From the cell containing the given text, extract its center point as (x, y) coordinate. 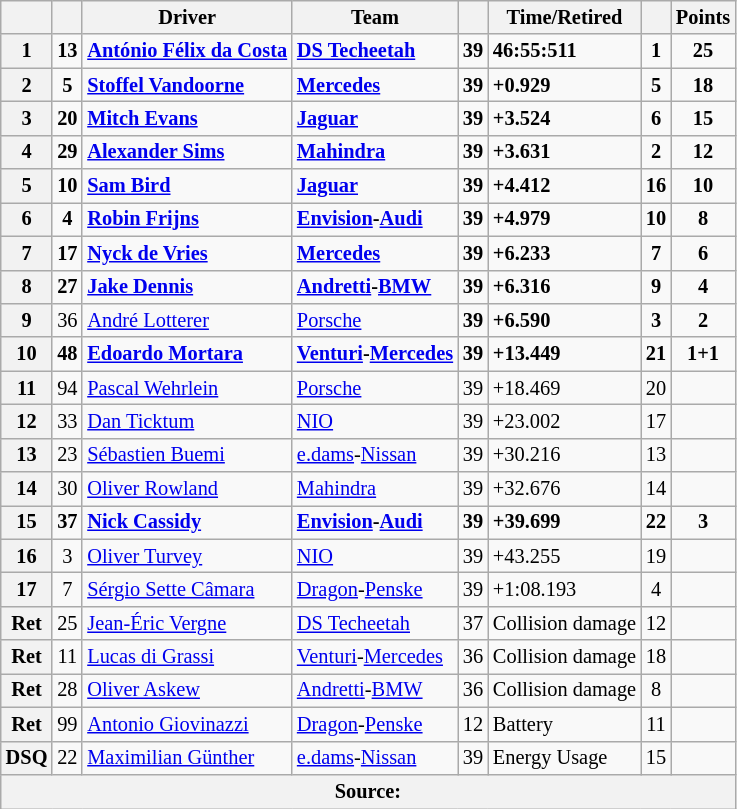
27 (67, 287)
+3.524 (564, 118)
29 (67, 152)
Antonio Giovinazzi (187, 724)
André Lotterer (187, 320)
+18.469 (564, 388)
30 (67, 489)
Oliver Rowland (187, 489)
+43.255 (564, 556)
Pascal Wehrlein (187, 388)
28 (67, 690)
1+1 (703, 354)
Jake Dennis (187, 287)
+4.412 (564, 186)
+3.631 (564, 152)
+6.316 (564, 287)
Nyck de Vries (187, 253)
Points (703, 17)
23 (67, 455)
+4.979 (564, 219)
+1:08.193 (564, 589)
+6.590 (564, 320)
Jean-Éric Vergne (187, 623)
Driver (187, 17)
+30.216 (564, 455)
Nick Cassidy (187, 522)
19 (656, 556)
Dan Ticktum (187, 421)
Oliver Askew (187, 690)
48 (67, 354)
Alexander Sims (187, 152)
António Félix da Costa (187, 51)
+23.002 (564, 421)
Energy Usage (564, 758)
Maximilian Günther (187, 758)
Lucas di Grassi (187, 657)
Edoardo Mortara (187, 354)
Sérgio Sette Câmara (187, 589)
21 (656, 354)
46:55:511 (564, 51)
Sam Bird (187, 186)
99 (67, 724)
+13.449 (564, 354)
+32.676 (564, 489)
Stoffel Vandoorne (187, 85)
Robin Frijns (187, 219)
Oliver Turvey (187, 556)
DSQ (27, 758)
94 (67, 388)
+39.699 (564, 522)
Battery (564, 724)
Mitch Evans (187, 118)
Sébastien Buemi (187, 455)
Team (375, 17)
Time/Retired (564, 17)
+0.929 (564, 85)
+6.233 (564, 253)
Source: (368, 791)
33 (67, 421)
